Output the [X, Y] coordinate of the center of the cell containing the given text.  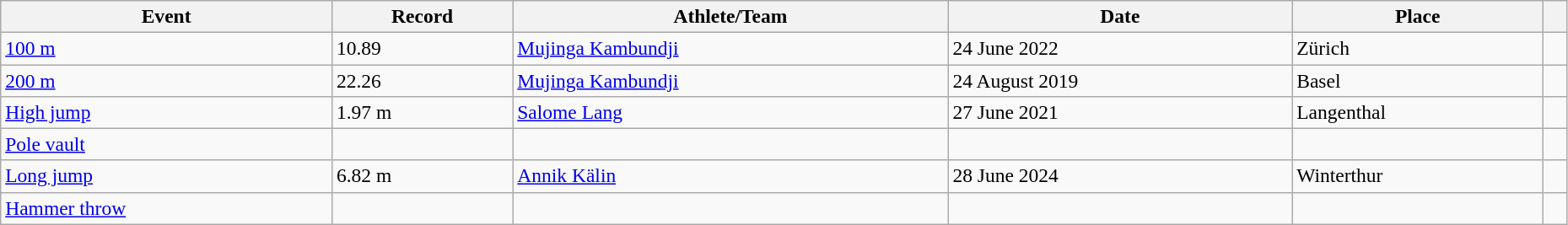
Annik Kälin [730, 176]
Long jump [167, 176]
Hammer throw [167, 208]
Zürich [1418, 48]
100 m [167, 48]
6.82 m [422, 176]
Record [422, 16]
Place [1418, 16]
Salome Lang [730, 112]
27 June 2021 [1120, 112]
High jump [167, 112]
Pole vault [167, 144]
200 m [167, 80]
Event [167, 16]
10.89 [422, 48]
Athlete/Team [730, 16]
24 August 2019 [1120, 80]
Date [1120, 16]
28 June 2024 [1120, 176]
24 June 2022 [1120, 48]
Langenthal [1418, 112]
Basel [1418, 80]
Winterthur [1418, 176]
22.26 [422, 80]
1.97 m [422, 112]
